Provide the [X, Y] coordinate of the cell's center where the given text is located.  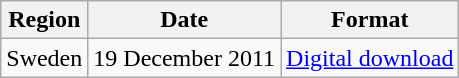
Sweden [44, 58]
Format [370, 20]
Date [184, 20]
Region [44, 20]
Digital download [370, 58]
19 December 2011 [184, 58]
